Return the (X, Y) coordinate for the center point of the cell that contains the specified text.  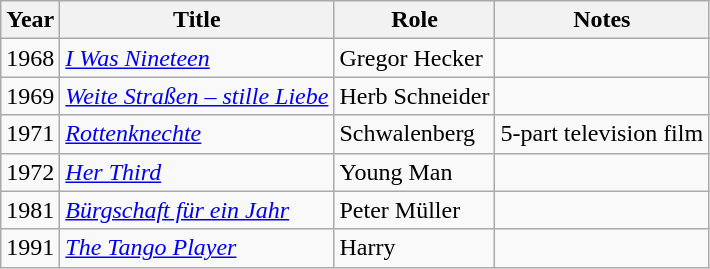
Weite Straßen – stille Liebe (197, 96)
Her Third (197, 172)
1981 (30, 210)
Notes (602, 20)
Peter Müller (414, 210)
Rottenknechte (197, 134)
1971 (30, 134)
Schwalenberg (414, 134)
1968 (30, 58)
The Tango Player (197, 248)
1972 (30, 172)
Bürgschaft für ein Jahr (197, 210)
Gregor Hecker (414, 58)
Young Man (414, 172)
1969 (30, 96)
1991 (30, 248)
Harry (414, 248)
I Was Nineteen (197, 58)
Year (30, 20)
Herb Schneider (414, 96)
Role (414, 20)
Title (197, 20)
5-part television film (602, 134)
